Pinpoint the cell where the given text exists, returning its [x, y] midpoint coordinate. 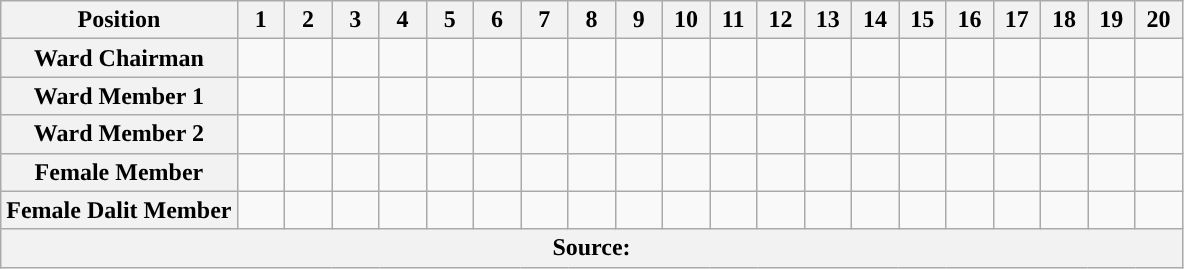
Ward Chairman [119, 58]
16 [970, 20]
18 [1064, 20]
3 [356, 20]
Ward Member 2 [119, 134]
1 [260, 20]
Source: [592, 248]
19 [1112, 20]
4 [402, 20]
Ward Member 1 [119, 96]
9 [638, 20]
5 [450, 20]
Position [119, 20]
14 [874, 20]
15 [922, 20]
11 [734, 20]
17 [1016, 20]
7 [544, 20]
Female Dalit Member [119, 210]
Female Member [119, 172]
10 [686, 20]
13 [828, 20]
12 [780, 20]
6 [496, 20]
2 [308, 20]
8 [592, 20]
20 [1158, 20]
